Output the (X, Y) coordinate of the center of the cell containing the given text.  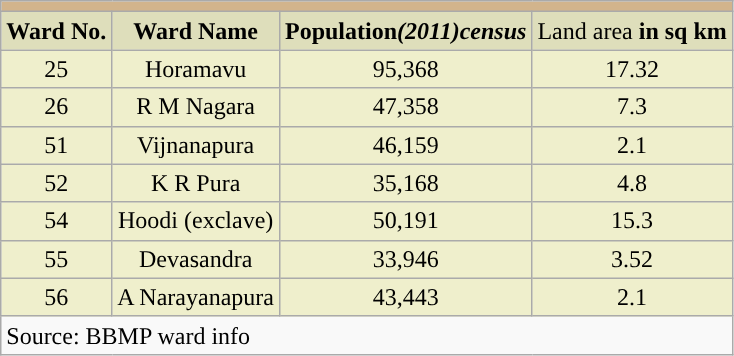
50,191 (405, 221)
56 (56, 297)
7.3 (632, 107)
Devasandra (196, 259)
Land area in sq km (632, 31)
51 (56, 145)
Source: BBMP ward info (367, 335)
46,159 (405, 145)
Horamavu (196, 69)
26 (56, 107)
Ward Name (196, 31)
Population(2011)census (405, 31)
33,946 (405, 259)
95,368 (405, 69)
Vijnanapura (196, 145)
25 (56, 69)
K R Pura (196, 183)
4.8 (632, 183)
Ward No. (56, 31)
Hoodi (exclave) (196, 221)
47,358 (405, 107)
17.32 (632, 69)
R M Nagara (196, 107)
55 (56, 259)
43,443 (405, 297)
A Narayanapura (196, 297)
35,168 (405, 183)
52 (56, 183)
15.3 (632, 221)
3.52 (632, 259)
54 (56, 221)
